From the cell containing the given text, extract its center point as (X, Y) coordinate. 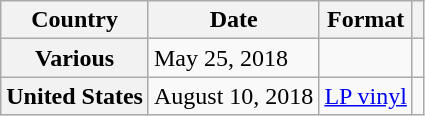
August 10, 2018 (233, 96)
Various (75, 58)
Date (233, 20)
May 25, 2018 (233, 58)
Format (366, 20)
Country (75, 20)
United States (75, 96)
LP vinyl (366, 96)
